Provide the (X, Y) coordinate of the cell's center where the given text is located.  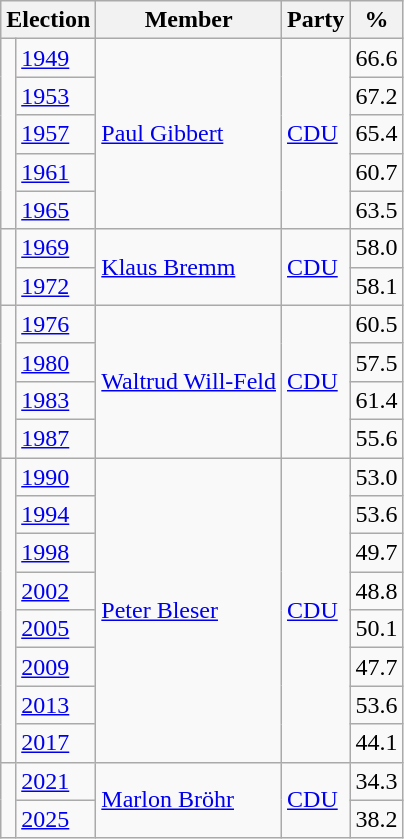
60.5 (376, 324)
1972 (56, 286)
66.6 (376, 58)
61.4 (376, 400)
1976 (56, 324)
1949 (56, 58)
2009 (56, 667)
Peter Bleser (189, 610)
Klaus Bremm (189, 267)
57.5 (376, 362)
Waltrud Will-Feld (189, 381)
2002 (56, 591)
47.7 (376, 667)
38.2 (376, 819)
60.7 (376, 172)
Election (48, 20)
63.5 (376, 210)
58.1 (376, 286)
1969 (56, 248)
Party (316, 20)
Member (189, 20)
1998 (56, 553)
1961 (56, 172)
2025 (56, 819)
2017 (56, 743)
34.3 (376, 781)
% (376, 20)
1957 (56, 134)
53.0 (376, 477)
1990 (56, 477)
65.4 (376, 134)
44.1 (376, 743)
58.0 (376, 248)
1980 (56, 362)
1994 (56, 515)
49.7 (376, 553)
1983 (56, 400)
1965 (56, 210)
Paul Gibbert (189, 134)
1953 (56, 96)
2013 (56, 705)
Marlon Bröhr (189, 800)
50.1 (376, 629)
2021 (56, 781)
67.2 (376, 96)
48.8 (376, 591)
2005 (56, 629)
55.6 (376, 438)
1987 (56, 438)
